Capture the cell that displays the provided text and extract its (X, Y) central coordinate. 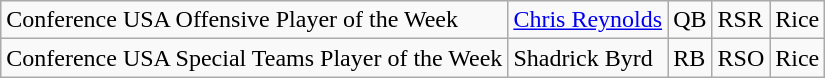
Shadrick Byrd (588, 58)
RSR (741, 20)
Chris Reynolds (588, 20)
Conference USA Special Teams Player of the Week (254, 58)
RSO (741, 58)
Conference USA Offensive Player of the Week (254, 20)
QB (690, 20)
RB (690, 58)
